From the cell containing the given text, extract its center point as [x, y] coordinate. 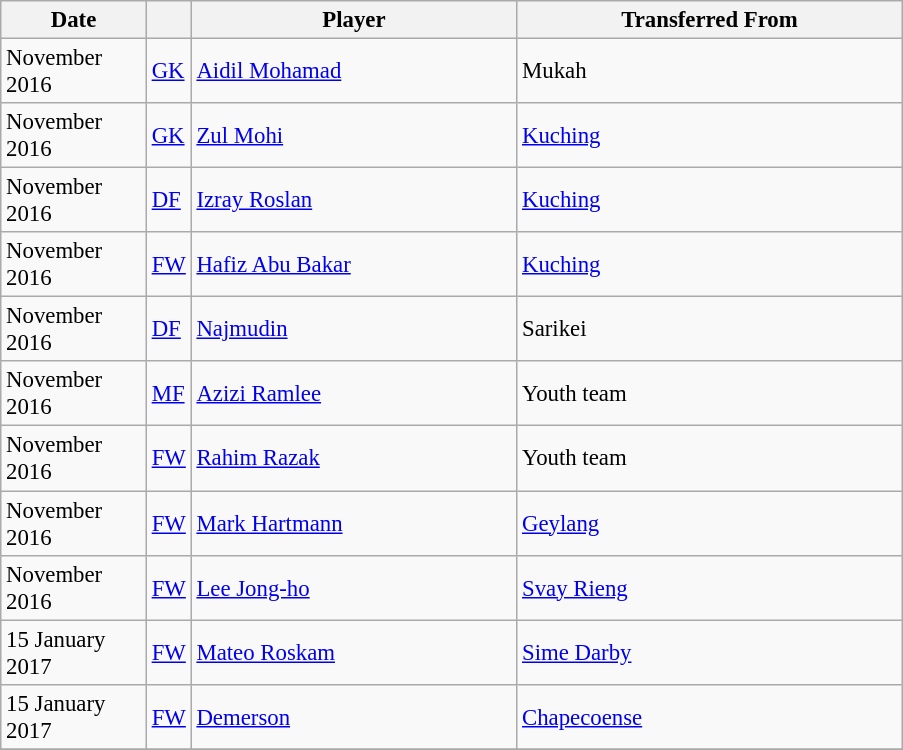
Mukah [710, 72]
Lee Jong-ho [354, 588]
Aidil Mohamad [354, 72]
Demerson [354, 716]
Izray Roslan [354, 200]
MF [168, 394]
Rahim Razak [354, 458]
Chapecoense [710, 716]
Geylang [710, 524]
Zul Mohi [354, 136]
Svay Rieng [710, 588]
Hafiz Abu Bakar [354, 264]
Player [354, 20]
Najmudin [354, 330]
Sime Darby [710, 652]
Mateo Roskam [354, 652]
Date [74, 20]
Mark Hartmann [354, 524]
Sarikei [710, 330]
Azizi Ramlee [354, 394]
Transferred From [710, 20]
